Provide the (X, Y) coordinate of the cell's center where the given text is located.  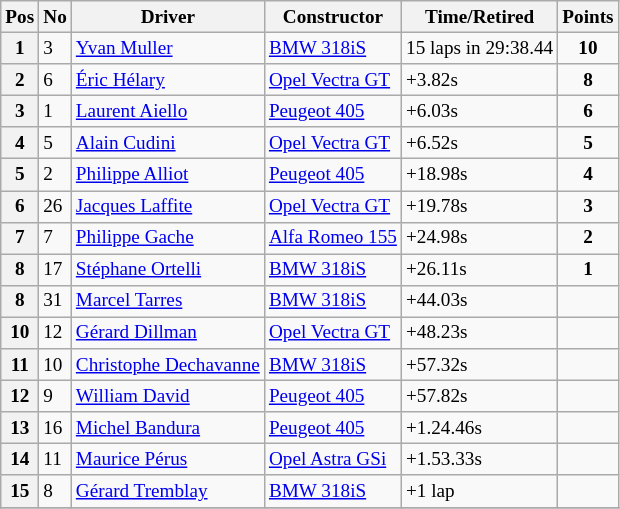
15 laps in 29:38.44 (479, 48)
16 (56, 428)
+1.53.33s (479, 460)
Pos (20, 17)
+1.24.46s (479, 428)
+24.98s (479, 238)
Christophe Dechavanne (168, 365)
Philippe Gache (168, 238)
Marcel Tarres (168, 301)
Alain Cudini (168, 143)
+57.82s (479, 396)
William David (168, 396)
13 (20, 428)
Stéphane Ortelli (168, 270)
9 (56, 396)
Time/Retired (479, 17)
+48.23s (479, 333)
+1 lap (479, 491)
Laurent Aiello (168, 111)
+44.03s (479, 301)
Philippe Alliot (168, 175)
26 (56, 206)
+26.11s (479, 270)
+57.32s (479, 365)
15 (20, 491)
+6.52s (479, 143)
+19.78s (479, 206)
31 (56, 301)
+3.82s (479, 80)
Gérard Tremblay (168, 491)
Jacques Laffite (168, 206)
Constructor (332, 17)
17 (56, 270)
Éric Hélary (168, 80)
Driver (168, 17)
Alfa Romeo 155 (332, 238)
No (56, 17)
Opel Astra GSi (332, 460)
Gérard Dillman (168, 333)
+18.98s (479, 175)
+6.03s (479, 111)
Michel Bandura (168, 428)
Points (588, 17)
Yvan Muller (168, 48)
Maurice Pérus (168, 460)
14 (20, 460)
